Provide the (X, Y) coordinate of the cell's center where the given text is located.  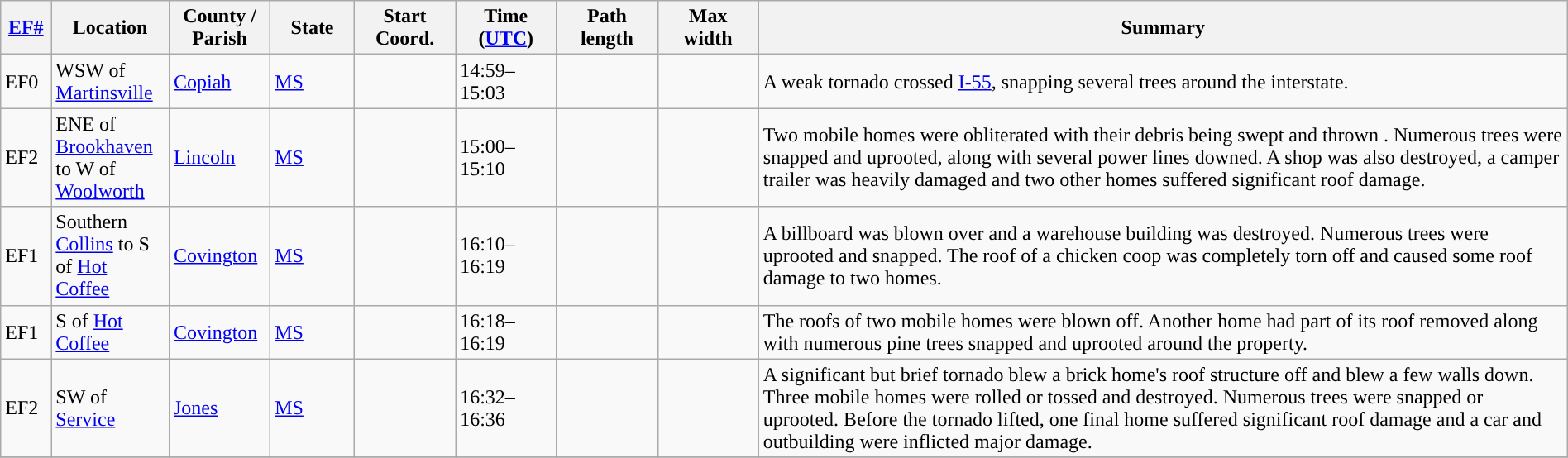
Time (UTC) (506, 28)
WSW of Martinsville (111, 81)
Lincoln (219, 157)
State (313, 28)
SW of Service (111, 408)
15:00–15:10 (506, 157)
A weak tornado crossed I-55, snapping several trees around the interstate. (1163, 81)
Summary (1163, 28)
County / Parish (219, 28)
Copiah (219, 81)
16:32–16:36 (506, 408)
ENE of Brookhaven to W of Woolworth (111, 157)
16:18–16:19 (506, 332)
Start Coord. (404, 28)
Jones (219, 408)
16:10–16:19 (506, 256)
S of Hot Coffee (111, 332)
Path length (607, 28)
14:59–15:03 (506, 81)
Southern Collins to S of Hot Coffee (111, 256)
Location (111, 28)
Max width (708, 28)
EF# (26, 28)
EF0 (26, 81)
